Locate the cell with the specified text and output its [X, Y] center coordinate. 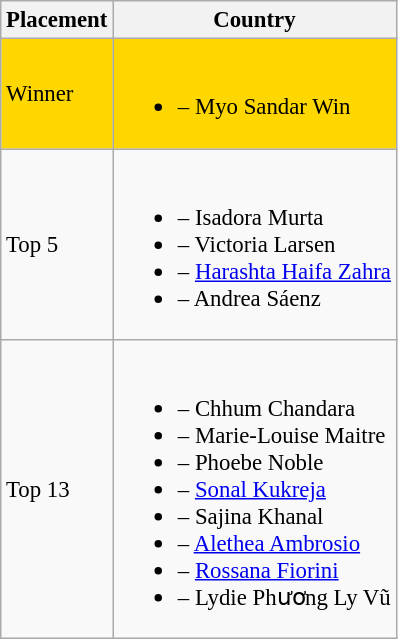
Country [255, 20]
Winner [57, 94]
Placement [57, 20]
– Myo Sandar Win [255, 94]
Top 5 [57, 244]
– Isadora Murta – Victoria Larsen – Harashta Haifa Zahra – Andrea Sáenz [255, 244]
Top 13 [57, 490]
– Chhum Chandara – Marie-Louise Maitre – Phoebe Noble – Sonal Kukreja – Sajina Khanal – Alethea Ambrosio – Rossana Fiorini – Lydie Phương Ly Vũ [255, 490]
